Scan for the cell matching the given text and deliver its [x, y] coordinate at center. 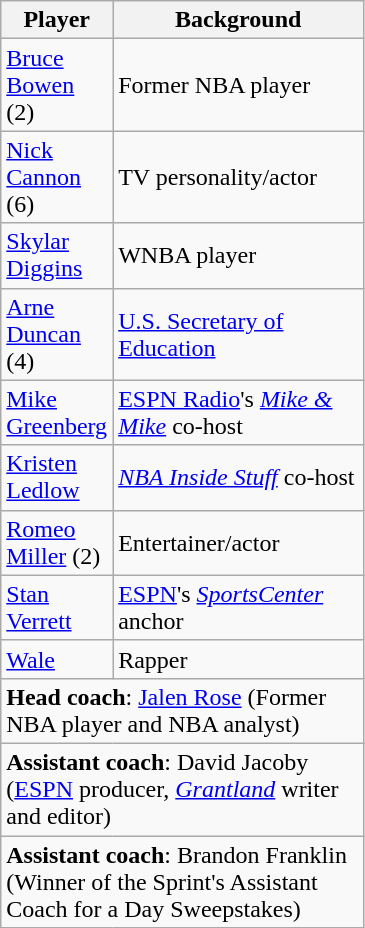
ESPN Radio's Mike & Mike co-host [238, 412]
Nick Cannon (6) [57, 177]
Mike Greenberg [57, 412]
Skylar Diggins [57, 256]
Romeo Miller (2) [57, 542]
Head coach: Jalen Rose (Former NBA player and NBA analyst) [182, 710]
Arne Duncan (4) [57, 334]
Kristen Ledlow [57, 478]
U.S. Secretary of Education [238, 334]
NBA Inside Stuff co-host [238, 478]
Stan Verrett [57, 608]
Rapper [238, 659]
Former NBA player [238, 85]
TV personality/actor [238, 177]
Player [57, 20]
Assistant coach: David Jacoby (ESPN producer, Grantland writer and editor) [182, 789]
Assistant coach: Brandon Franklin(Winner of the Sprint's Assistant Coach for a Day Sweepstakes) [182, 882]
Entertainer/actor [238, 542]
Bruce Bowen (2) [57, 85]
WNBA player [238, 256]
Background [238, 20]
ESPN's SportsCenter anchor [238, 608]
Wale [57, 659]
